Search for the cell housing the specified text and yield its [X, Y] center coordinate. 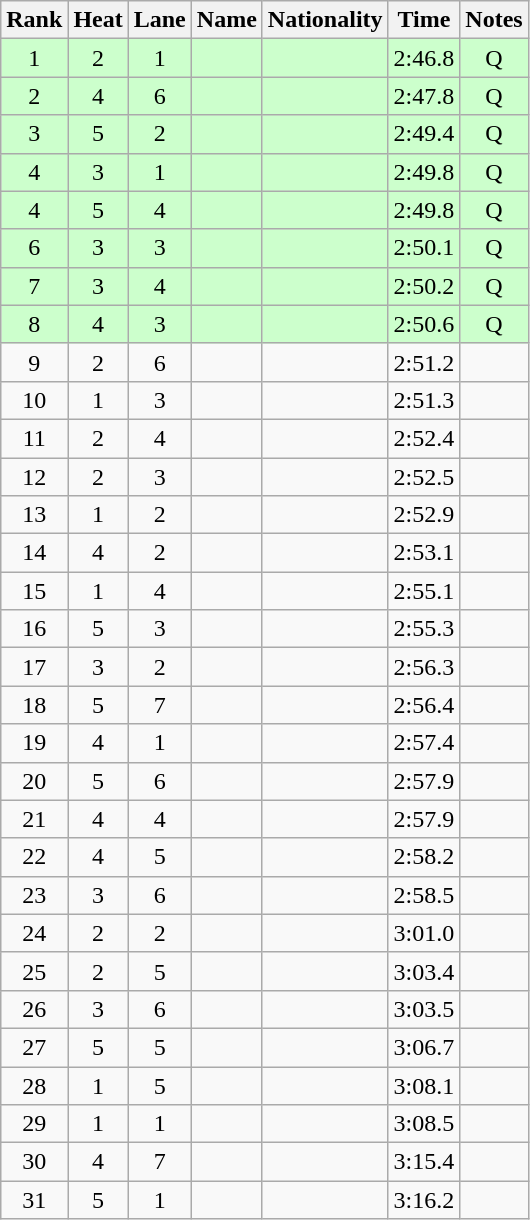
2:51.3 [424, 400]
26 [34, 1009]
15 [34, 591]
2:50.6 [424, 324]
3:06.7 [424, 1047]
Name [226, 20]
2:56.4 [424, 705]
16 [34, 629]
Lane [160, 20]
2:55.1 [424, 591]
2:58.5 [424, 895]
30 [34, 1162]
21 [34, 819]
3:16.2 [424, 1200]
2:55.3 [424, 629]
3:01.0 [424, 933]
19 [34, 743]
2:49.4 [424, 134]
22 [34, 857]
14 [34, 553]
2:56.3 [424, 667]
10 [34, 400]
25 [34, 971]
Rank [34, 20]
3:08.5 [424, 1124]
Notes [494, 20]
2:47.8 [424, 96]
3:03.5 [424, 1009]
Time [424, 20]
Heat [98, 20]
Nationality [325, 20]
12 [34, 477]
9 [34, 362]
18 [34, 705]
17 [34, 667]
29 [34, 1124]
2:46.8 [424, 58]
11 [34, 438]
2:58.2 [424, 857]
2:53.1 [424, 553]
2:50.1 [424, 248]
3:15.4 [424, 1162]
2:52.5 [424, 477]
24 [34, 933]
13 [34, 515]
8 [34, 324]
27 [34, 1047]
31 [34, 1200]
3:08.1 [424, 1085]
2:50.2 [424, 286]
2:57.4 [424, 743]
2:51.2 [424, 362]
28 [34, 1085]
2:52.9 [424, 515]
23 [34, 895]
20 [34, 781]
2:52.4 [424, 438]
3:03.4 [424, 971]
